Pinpoint the cell where the given text exists, returning its [x, y] midpoint coordinate. 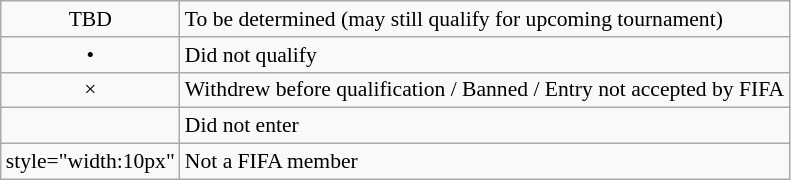
• [90, 55]
× [90, 90]
TBD [90, 19]
Did not qualify [484, 55]
Withdrew before qualification / Banned / Entry not accepted by FIFA [484, 90]
Not a FIFA member [484, 162]
To be determined (may still qualify for upcoming tournament) [484, 19]
style="width:10px" [90, 162]
Did not enter [484, 126]
